Determine the (X, Y) coordinate at the center of the cell enclosing the given text.  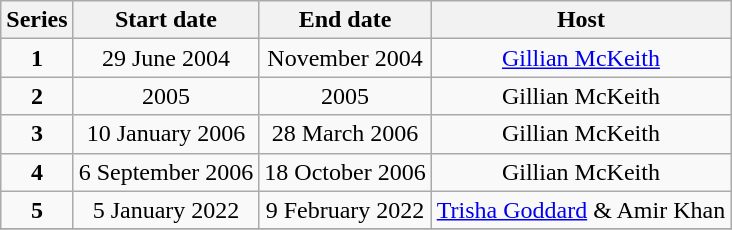
9 February 2022 (345, 210)
5 January 2022 (166, 210)
4 (37, 172)
5 (37, 210)
Host (581, 20)
1 (37, 58)
18 October 2006 (345, 172)
2 (37, 96)
29 June 2004 (166, 58)
3 (37, 134)
Series (37, 20)
6 September 2006 (166, 172)
Start date (166, 20)
10 January 2006 (166, 134)
Trisha Goddard & Amir Khan (581, 210)
November 2004 (345, 58)
End date (345, 20)
28 March 2006 (345, 134)
